Locate the cell with the specified text and output its [X, Y] center coordinate. 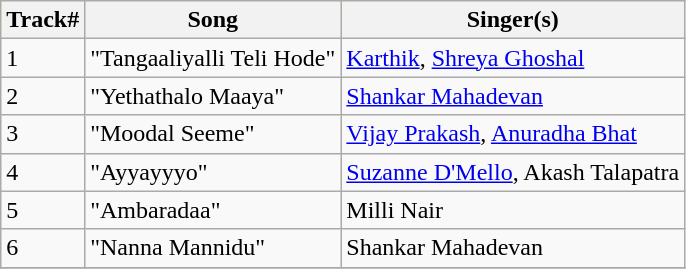
6 [43, 248]
1 [43, 58]
"Yethathalo Maaya" [213, 96]
3 [43, 134]
4 [43, 172]
"Ayyayyyo" [213, 172]
Song [213, 20]
5 [43, 210]
Track# [43, 20]
2 [43, 96]
"Moodal Seeme" [213, 134]
"Nanna Mannidu" [213, 248]
Suzanne D'Mello, Akash Talapatra [513, 172]
Milli Nair [513, 210]
Karthik, Shreya Ghoshal [513, 58]
"Tangaaliyalli Teli Hode" [213, 58]
Vijay Prakash, Anuradha Bhat [513, 134]
"Ambaradaa" [213, 210]
Singer(s) [513, 20]
